Extract the (x, y) coordinate from the center of the cell holding the provided text.  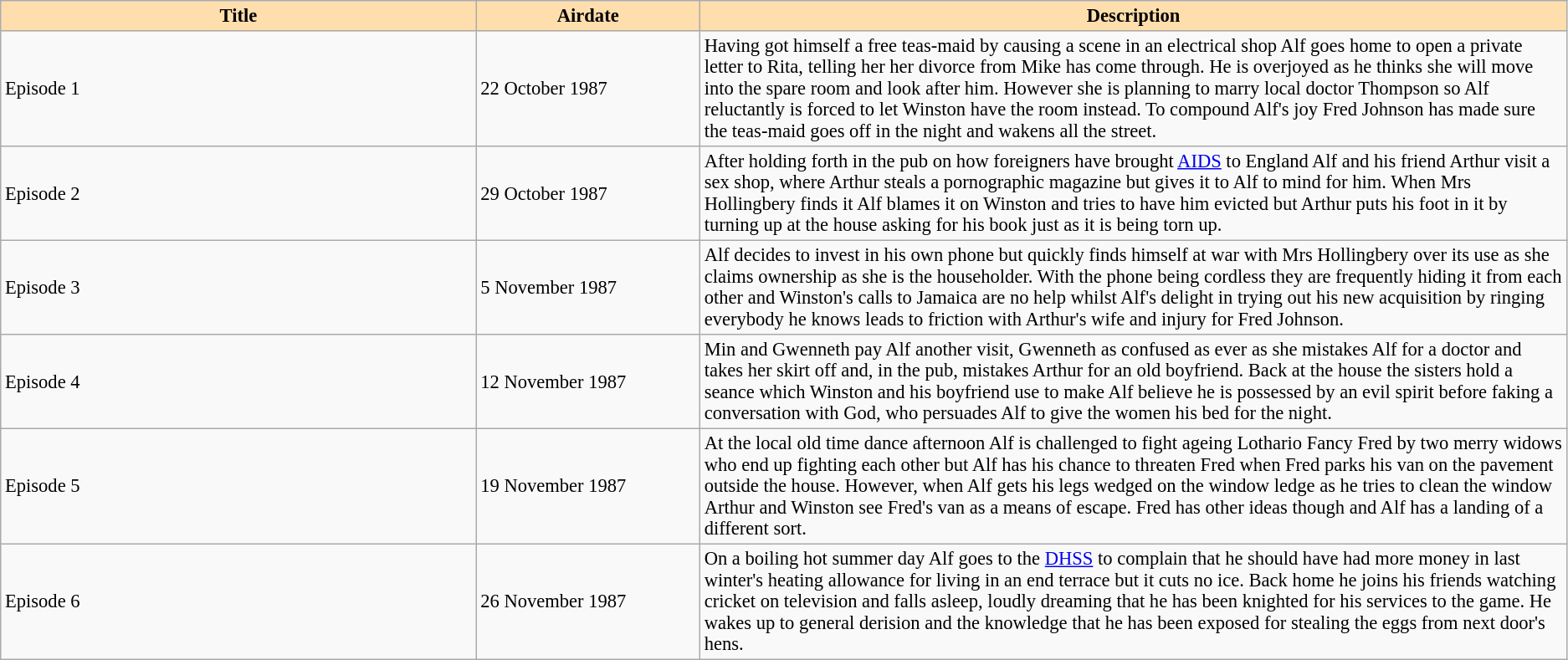
19 November 1987 (587, 486)
Airdate (587, 16)
Episode 3 (238, 287)
Episode 1 (238, 89)
5 November 1987 (587, 287)
Description (1133, 16)
Episode 4 (238, 381)
29 October 1987 (587, 193)
Episode 5 (238, 486)
Title (238, 16)
Episode 6 (238, 601)
12 November 1987 (587, 381)
Episode 2 (238, 193)
22 October 1987 (587, 89)
26 November 1987 (587, 601)
